Extract the [x, y] coordinate from the center of the cell holding the provided text.  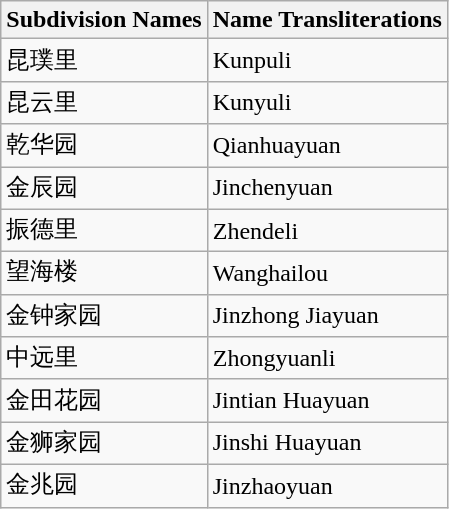
金辰园 [104, 188]
Jinchenyuan [327, 188]
Jinzhong Jiayuan [327, 316]
昆云里 [104, 102]
昆璞里 [104, 60]
Name Transliterations [327, 20]
Jintian Huayuan [327, 400]
望海楼 [104, 274]
Jinshi Huayuan [327, 444]
Zhendeli [327, 230]
金田花园 [104, 400]
中远里 [104, 358]
金狮家园 [104, 444]
乾华园 [104, 146]
Jinzhaoyuan [327, 486]
Wanghailou [327, 274]
金兆园 [104, 486]
金钟家园 [104, 316]
Kunpuli [327, 60]
Subdivision Names [104, 20]
Zhongyuanli [327, 358]
Kunyuli [327, 102]
振德里 [104, 230]
Qianhuayuan [327, 146]
